Capture the cell that displays the provided text and extract its (X, Y) central coordinate. 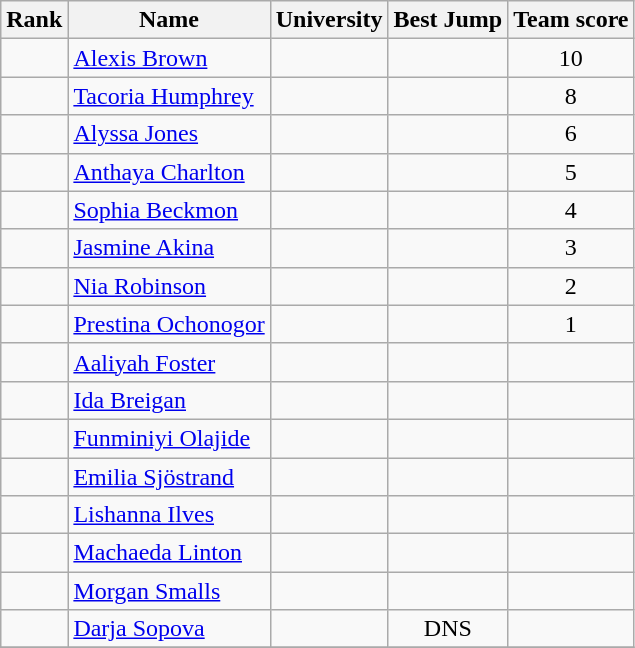
DNS (448, 629)
2 (571, 286)
Emilia Sjöstrand (169, 477)
Sophia Beckmon (169, 210)
6 (571, 134)
1 (571, 324)
Darja Sopova (169, 629)
Jasmine Akina (169, 248)
Ida Breigan (169, 400)
8 (571, 96)
Lishanna Ilves (169, 515)
Anthaya Charlton (169, 172)
Aaliyah Foster (169, 362)
4 (571, 210)
10 (571, 58)
Rank (34, 20)
Team score (571, 20)
University (329, 20)
5 (571, 172)
Morgan Smalls (169, 591)
Name (169, 20)
Tacoria Humphrey (169, 96)
Alexis Brown (169, 58)
Machaeda Linton (169, 553)
Funminiyi Olajide (169, 438)
Prestina Ochonogor (169, 324)
Nia Robinson (169, 286)
3 (571, 248)
Alyssa Jones (169, 134)
Best Jump (448, 20)
